Provide the [X, Y] coordinate of the cell's center where the given text is located.  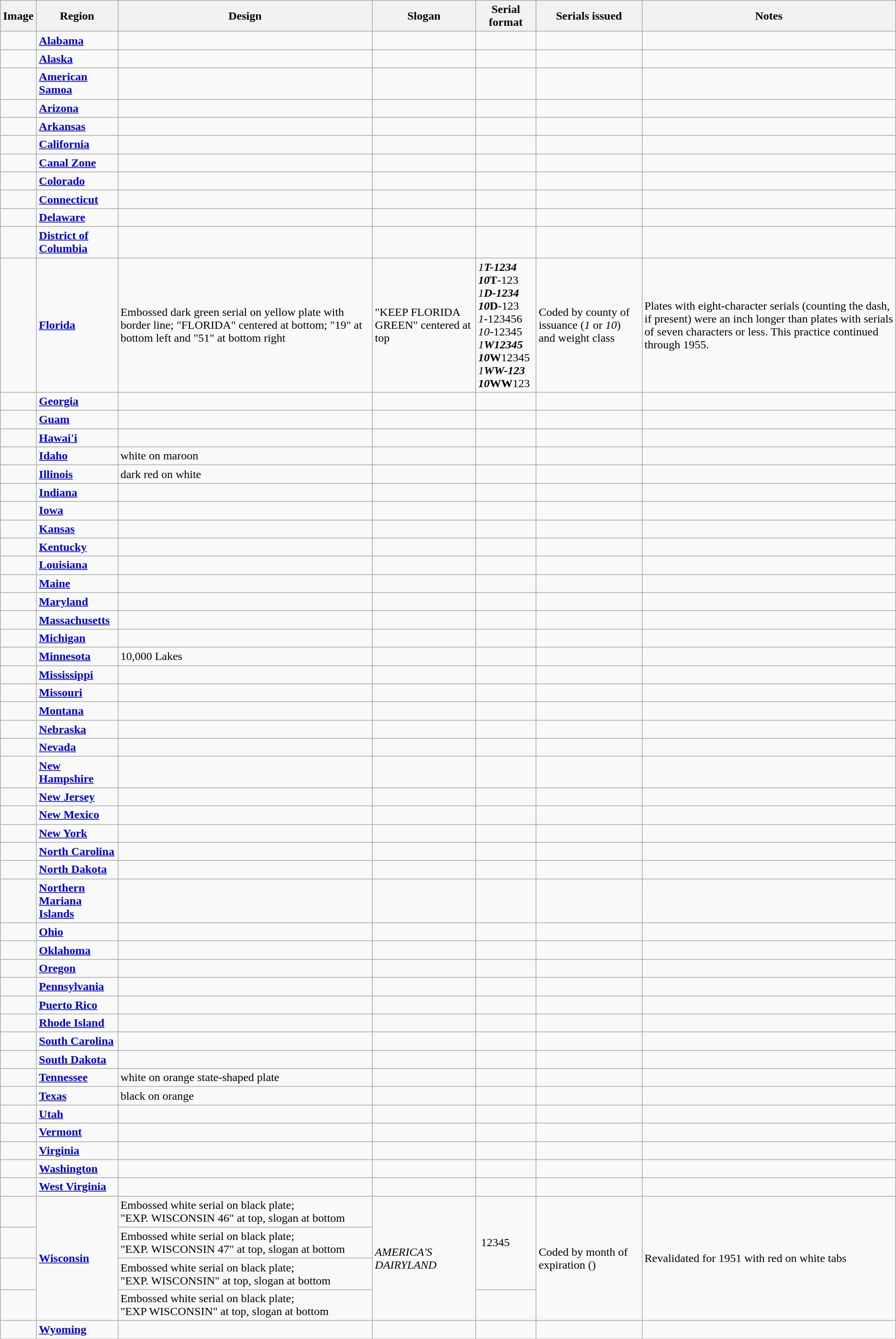
Michigan [77, 638]
New Jersey [77, 797]
Minnesota [77, 656]
Virginia [77, 1150]
Missouri [77, 693]
Maine [77, 583]
Kentucky [77, 547]
West Virginia [77, 1187]
Region [77, 16]
Washington [77, 1169]
Design [245, 16]
Coded by county of issuance (1 or 10) and weight class [589, 324]
Embossed white serial on black plate; "EXP. WISCONSIN 47" at top, slogan at bottom [245, 1242]
Utah [77, 1114]
Embossed dark green serial on yellow plate with border line; "FLORIDA" centered at bottom; "19" at bottom left and "51" at bottom right [245, 324]
Tennessee [77, 1078]
Louisiana [77, 565]
Pennsylvania [77, 986]
Wisconsin [77, 1258]
Georgia [77, 402]
South Carolina [77, 1041]
black on orange [245, 1096]
Oregon [77, 968]
Guam [77, 420]
Nebraska [77, 729]
Alaska [77, 59]
Alabama [77, 41]
Canal Zone [77, 163]
Image [18, 16]
Delaware [77, 217]
New Hampshire [77, 772]
Arizona [77, 108]
Ohio [77, 932]
1T-123410T-1231D-123410D-1231-12345610-123451W1234510W123451WW-12310WW123 [505, 324]
Arkansas [77, 126]
Notes [769, 16]
Florida [77, 324]
North Carolina [77, 851]
Serial format [505, 16]
10,000 Lakes [245, 656]
Mississippi [77, 674]
Idaho [77, 456]
dark red on white [245, 474]
Iowa [77, 511]
Maryland [77, 602]
Coded by month of expiration () [589, 1258]
North Dakota [77, 870]
"KEEP FLORIDA GREEN" centered at top [424, 324]
Embossed white serial on black plate; "EXP WISCONSIN" at top, slogan at bottom [245, 1305]
Northern Mariana Islands [77, 901]
New York [77, 833]
Illinois [77, 474]
Embossed white serial on black plate; "EXP. WISCONSIN 46" at top, slogan at bottom [245, 1212]
Kansas [77, 529]
AMERICA'S DAIRYLAND [424, 1258]
Montana [77, 711]
Hawai'i [77, 438]
Texas [77, 1096]
Nevada [77, 748]
white on orange state-shaped plate [245, 1078]
South Dakota [77, 1060]
Indiana [77, 492]
12345 [505, 1242]
Massachusetts [77, 620]
Slogan [424, 16]
Embossed white serial on black plate; "EXP. WISCONSIN" at top, slogan at bottom [245, 1274]
Colorado [77, 181]
Revalidated for 1951 with red on white tabs [769, 1258]
Puerto Rico [77, 1004]
Wyoming [77, 1329]
white on maroon [245, 456]
District ofColumbia [77, 242]
American Samoa [77, 83]
California [77, 145]
Vermont [77, 1132]
New Mexico [77, 815]
Rhode Island [77, 1023]
Oklahoma [77, 950]
Connecticut [77, 199]
Serials issued [589, 16]
